Capture the cell that displays the provided text and extract its (X, Y) central coordinate. 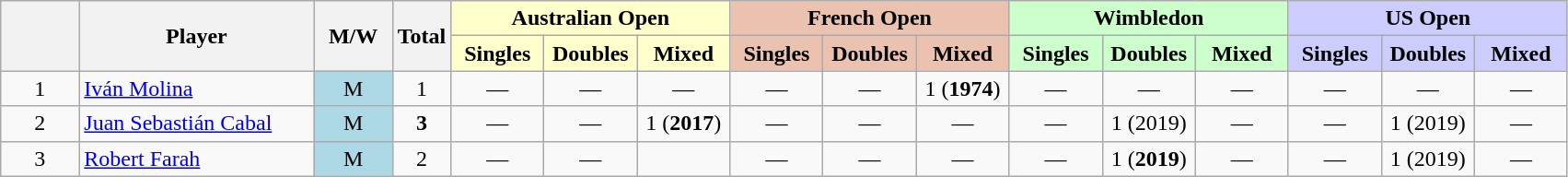
Total (422, 36)
1 (2017) (683, 124)
1 (1974) (963, 88)
Juan Sebastián Cabal (197, 124)
M/W (354, 36)
Iván Molina (197, 88)
Wimbledon (1149, 18)
Player (197, 36)
US Open (1427, 18)
Robert Farah (197, 159)
Australian Open (591, 18)
French Open (869, 18)
